Pinpoint the cell where the given text exists, returning its [X, Y] midpoint coordinate. 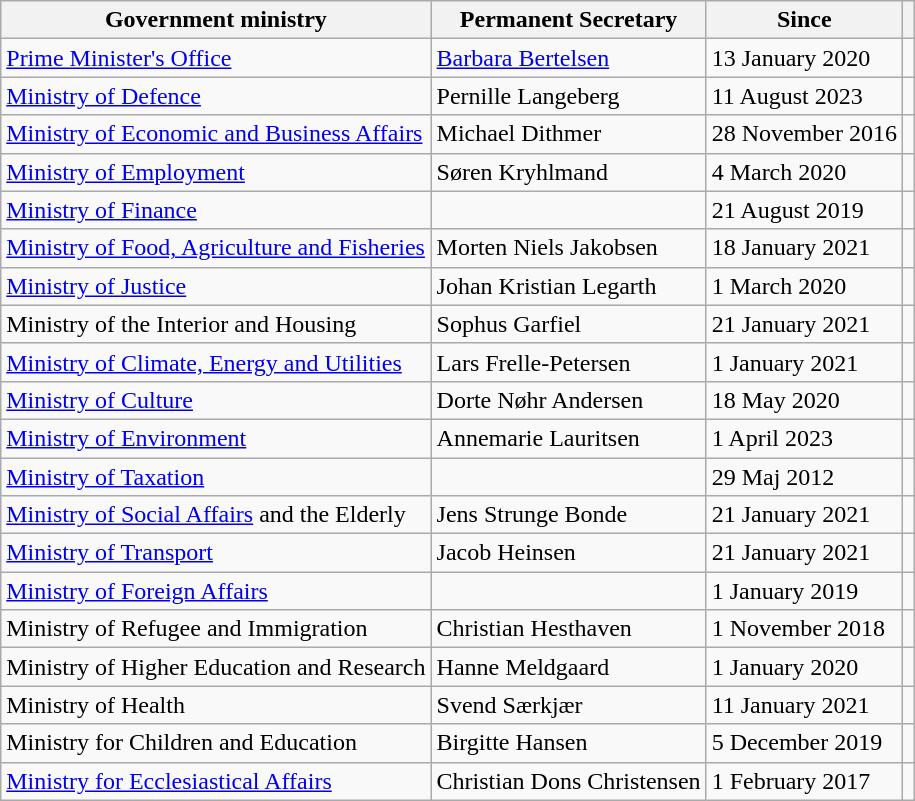
Ministry of Finance [216, 210]
Permanent Secretary [568, 20]
Ministry of Foreign Affairs [216, 591]
1 April 2023 [804, 438]
Michael Dithmer [568, 134]
18 May 2020 [804, 400]
Annemarie Lauritsen [568, 438]
Christian Hesthaven [568, 629]
Ministry for Children and Education [216, 743]
1 March 2020 [804, 286]
Ministry of Taxation [216, 477]
Since [804, 20]
Ministry of Justice [216, 286]
1 January 2021 [804, 362]
4 March 2020 [804, 172]
Birgitte Hansen [568, 743]
1 February 2017 [804, 781]
Ministry of the Interior and Housing [216, 324]
Ministry of Employment [216, 172]
Ministry of Transport [216, 553]
Jens Strunge Bonde [568, 515]
Ministry of Climate, Energy and Utilities [216, 362]
Sophus Garfiel [568, 324]
Ministry of Culture [216, 400]
Morten Niels Jakobsen [568, 248]
Barbara Bertelsen [568, 58]
Prime Minister's Office [216, 58]
1 November 2018 [804, 629]
Johan Kristian Legarth [568, 286]
Ministry of Economic and Business Affairs [216, 134]
5 December 2019 [804, 743]
1 January 2020 [804, 667]
Lars Frelle-Petersen [568, 362]
Hanne Meldgaard [568, 667]
Ministry of Refugee and Immigration [216, 629]
18 January 2021 [804, 248]
Christian Dons Christensen [568, 781]
Ministry of Defence [216, 96]
13 January 2020 [804, 58]
Dorte Nøhr Andersen [568, 400]
Ministry of Higher Education and Research [216, 667]
Pernille Langeberg [568, 96]
11 August 2023 [804, 96]
Ministry of Health [216, 705]
Svend Særkjær [568, 705]
Søren Kryhlmand [568, 172]
Ministry for Ecclesiastical Affairs [216, 781]
Government ministry [216, 20]
21 August 2019 [804, 210]
29 Maj 2012 [804, 477]
Ministry of Environment [216, 438]
1 January 2019 [804, 591]
Jacob Heinsen [568, 553]
Ministry of Social Affairs and the Elderly [216, 515]
Ministry of Food, Agriculture and Fisheries [216, 248]
11 January 2021 [804, 705]
28 November 2016 [804, 134]
